From the cell containing the given text, extract its center point as [x, y] coordinate. 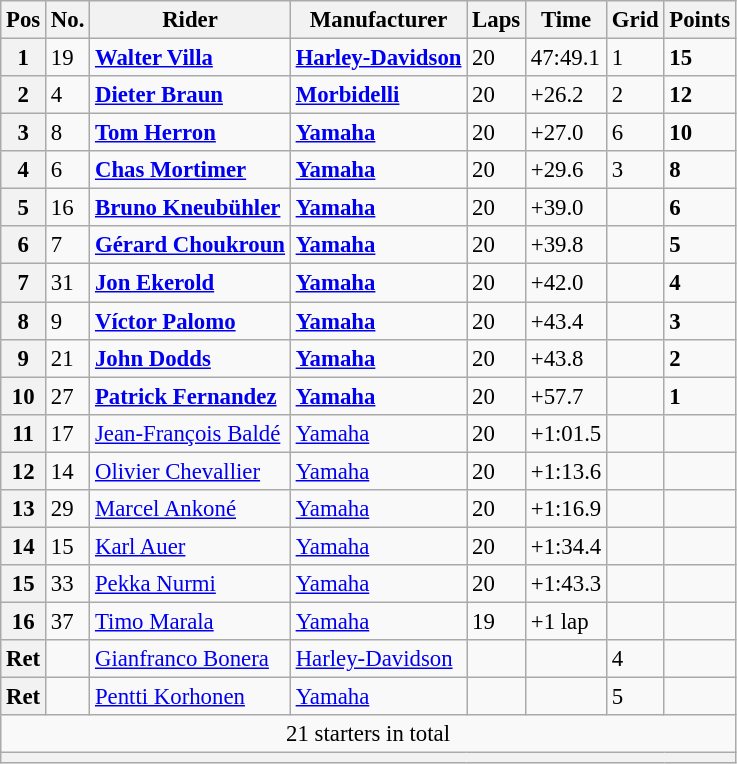
No. [68, 20]
Jean-François Baldé [190, 433]
+39.0 [566, 208]
29 [68, 509]
Pos [24, 20]
+26.2 [566, 95]
+1:43.3 [566, 584]
21 [68, 358]
Gérard Choukroun [190, 245]
+1 lap [566, 621]
Patrick Fernandez [190, 396]
Walter Villa [190, 58]
13 [24, 509]
33 [68, 584]
Time [566, 20]
Olivier Chevallier [190, 471]
Jon Ekerold [190, 283]
Bruno Kneubühler [190, 208]
31 [68, 283]
+1:01.5 [566, 433]
11 [24, 433]
Marcel Ankoné [190, 509]
17 [68, 433]
Pekka Nurmi [190, 584]
+1:16.9 [566, 509]
+57.7 [566, 396]
Víctor Palomo [190, 321]
Pentti Korhonen [190, 697]
+1:34.4 [566, 546]
John Dodds [190, 358]
Manufacturer [378, 20]
21 starters in total [368, 734]
+43.4 [566, 321]
Gianfranco Bonera [190, 659]
+27.0 [566, 133]
47:49.1 [566, 58]
Dieter Braun [190, 95]
27 [68, 396]
Timo Marala [190, 621]
Points [700, 20]
37 [68, 621]
Tom Herron [190, 133]
Rider [190, 20]
Karl Auer [190, 546]
+43.8 [566, 358]
Chas Mortimer [190, 170]
Grid [636, 20]
+1:13.6 [566, 471]
+29.6 [566, 170]
Laps [496, 20]
+42.0 [566, 283]
+39.8 [566, 245]
Morbidelli [378, 95]
